Scan for the cell matching the given text and deliver its [x, y] coordinate at center. 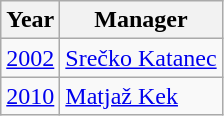
Manager [141, 20]
2002 [30, 58]
2010 [30, 96]
Year [30, 20]
Srečko Katanec [141, 58]
Matjaž Kek [141, 96]
